Find where the given text appears and provide that cell's center as (x, y) coordinate. 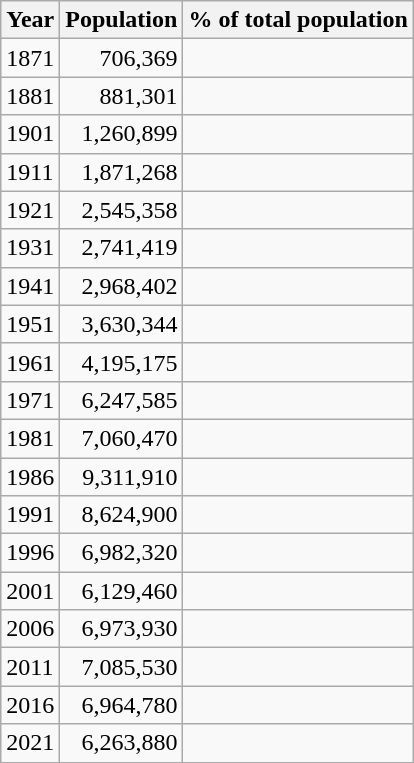
1961 (30, 362)
1991 (30, 515)
1981 (30, 438)
1,871,268 (122, 172)
2016 (30, 705)
9,311,910 (122, 477)
6,964,780 (122, 705)
1941 (30, 286)
1901 (30, 134)
1986 (30, 477)
706,369 (122, 58)
% of total population (298, 20)
1871 (30, 58)
8,624,900 (122, 515)
6,973,930 (122, 629)
7,085,530 (122, 667)
Population (122, 20)
6,263,880 (122, 743)
2021 (30, 743)
6,247,585 (122, 400)
6,129,460 (122, 591)
2,545,358 (122, 210)
1911 (30, 172)
2006 (30, 629)
1881 (30, 96)
1996 (30, 553)
1931 (30, 248)
2,741,419 (122, 248)
1951 (30, 324)
3,630,344 (122, 324)
2001 (30, 591)
Year (30, 20)
4,195,175 (122, 362)
7,060,470 (122, 438)
2,968,402 (122, 286)
1971 (30, 400)
1,260,899 (122, 134)
1921 (30, 210)
6,982,320 (122, 553)
2011 (30, 667)
881,301 (122, 96)
